Extract the [x, y] coordinate from the center of the cell holding the provided text.  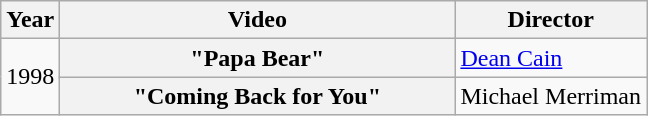
Year [30, 20]
Director [551, 20]
"Coming Back for You" [258, 96]
"Papa Bear" [258, 58]
1998 [30, 77]
Video [258, 20]
Dean Cain [551, 58]
Michael Merriman [551, 96]
